Output the [x, y] coordinate of the center of the cell containing the given text.  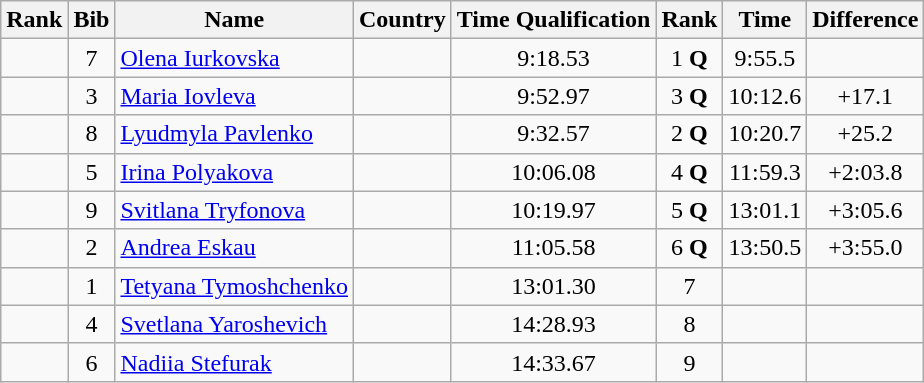
14:28.93 [554, 324]
9:52.97 [554, 96]
+25.2 [866, 134]
9:18.53 [554, 58]
13:01.30 [554, 286]
5 [92, 172]
1 Q [690, 58]
11:05.58 [554, 248]
+17.1 [866, 96]
2 [92, 248]
+3:05.6 [866, 210]
Country [402, 20]
Time Qualification [554, 20]
Lyudmyla Pavlenko [234, 134]
6 [92, 362]
6 Q [690, 248]
+2:03.8 [866, 172]
Svetlana Yaroshevich [234, 324]
14:33.67 [554, 362]
11:59.3 [765, 172]
2 Q [690, 134]
13:01.1 [765, 210]
Time [765, 20]
9:55.5 [765, 58]
Name [234, 20]
1 [92, 286]
9:32.57 [554, 134]
4 [92, 324]
Bib [92, 20]
Andrea Eskau [234, 248]
Olena Iurkovska [234, 58]
10:06.08 [554, 172]
Svitlana Tryfonova [234, 210]
Difference [866, 20]
3 [92, 96]
Tetyana Tymoshchenko [234, 286]
Nadiia Stefurak [234, 362]
3 Q [690, 96]
10:20.7 [765, 134]
Irina Polyakova [234, 172]
+3:55.0 [866, 248]
10:12.6 [765, 96]
5 Q [690, 210]
4 Q [690, 172]
13:50.5 [765, 248]
Maria Iovleva [234, 96]
10:19.97 [554, 210]
